Scan for the cell matching the given text and deliver its (x, y) coordinate at center. 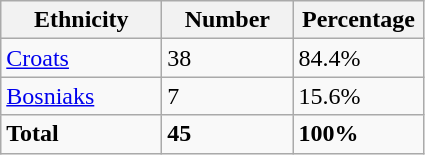
Percentage (358, 20)
15.6% (358, 96)
7 (228, 96)
84.4% (358, 58)
45 (228, 134)
Number (228, 20)
Total (82, 134)
Croats (82, 58)
100% (358, 134)
Bosniaks (82, 96)
38 (228, 58)
Ethnicity (82, 20)
